Output the (X, Y) coordinate of the center of the cell containing the given text.  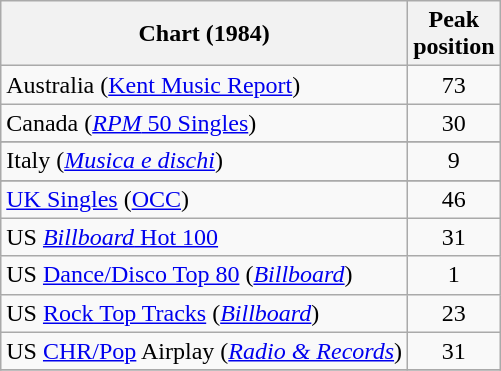
46 (454, 199)
US Dance/Disco Top 80 (Billboard) (204, 275)
30 (454, 123)
US Rock Top Tracks (Billboard) (204, 313)
US Billboard Hot 100 (204, 237)
1 (454, 275)
Chart (1984) (204, 34)
73 (454, 85)
Italy (Musica e dischi) (204, 161)
23 (454, 313)
US CHR/Pop Airplay (Radio & Records) (204, 351)
UK Singles (OCC) (204, 199)
Peakposition (454, 34)
Canada (RPM 50 Singles) (204, 123)
Australia (Kent Music Report) (204, 85)
9 (454, 161)
